Return the (x, y) coordinate for the center point of the cell that contains the specified text.  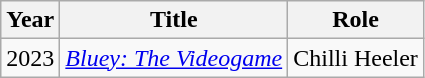
Bluey: The Videogame (174, 58)
Role (356, 20)
Title (174, 20)
Chilli Heeler (356, 58)
Year (30, 20)
2023 (30, 58)
